Scan for the cell matching the given text and deliver its [X, Y] coordinate at center. 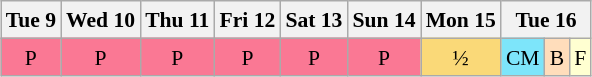
B [558, 56]
Sun 14 [384, 20]
Mon 15 [461, 20]
Sat 13 [314, 20]
Fri 12 [247, 20]
Thu 11 [177, 20]
Tue 16 [546, 20]
CM [523, 56]
Tue 9 [31, 20]
Wed 10 [100, 20]
F [580, 56]
½ [461, 56]
